Scan for the cell matching the given text and deliver its [x, y] coordinate at center. 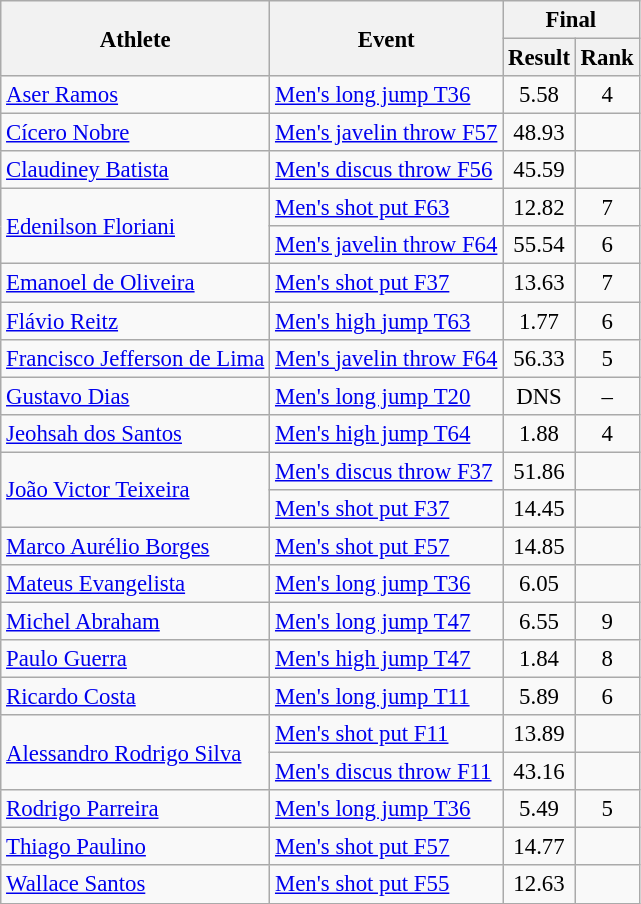
12.63 [540, 885]
Men's javelin throw F57 [386, 133]
45.59 [540, 170]
Men's long jump T20 [386, 396]
14.77 [540, 847]
Men's discus throw F11 [386, 772]
Aser Ramos [136, 95]
Men's discus throw F56 [386, 170]
9 [607, 621]
6.55 [540, 621]
51.86 [540, 471]
– [607, 396]
Men's long jump T11 [386, 697]
5.89 [540, 697]
5.58 [540, 95]
Marco Aurélio Borges [136, 546]
13.63 [540, 283]
14.45 [540, 509]
Men's discus throw F37 [386, 471]
8 [607, 659]
13.89 [540, 734]
Alessandro Rodrigo Silva [136, 752]
Rank [607, 58]
Francisco Jefferson de Lima [136, 358]
Mateus Evangelista [136, 584]
Flávio Reitz [136, 321]
Cícero Nobre [136, 133]
Athlete [136, 38]
João Victor Teixeira [136, 490]
Men's shot put F55 [386, 885]
Men's high jump T47 [386, 659]
Gustavo Dias [136, 396]
43.16 [540, 772]
Rodrigo Parreira [136, 809]
Claudiney Batista [136, 170]
Men's long jump T47 [386, 621]
Men's high jump T63 [386, 321]
Event [386, 38]
5.49 [540, 809]
Men's shot put F63 [386, 208]
1.88 [540, 433]
Final [571, 20]
48.93 [540, 133]
56.33 [540, 358]
55.54 [540, 245]
Edenilson Floriani [136, 226]
Men's shot put F11 [386, 734]
Thiago Paulino [136, 847]
DNS [540, 396]
Ricardo Costa [136, 697]
Men's high jump T64 [386, 433]
1.84 [540, 659]
1.77 [540, 321]
12.82 [540, 208]
6.05 [540, 584]
Michel Abraham [136, 621]
Wallace Santos [136, 885]
Emanoel de Oliveira [136, 283]
14.85 [540, 546]
Jeohsah dos Santos [136, 433]
Paulo Guerra [136, 659]
Result [540, 58]
